Output the (X, Y) coordinate of the center of the cell containing the given text.  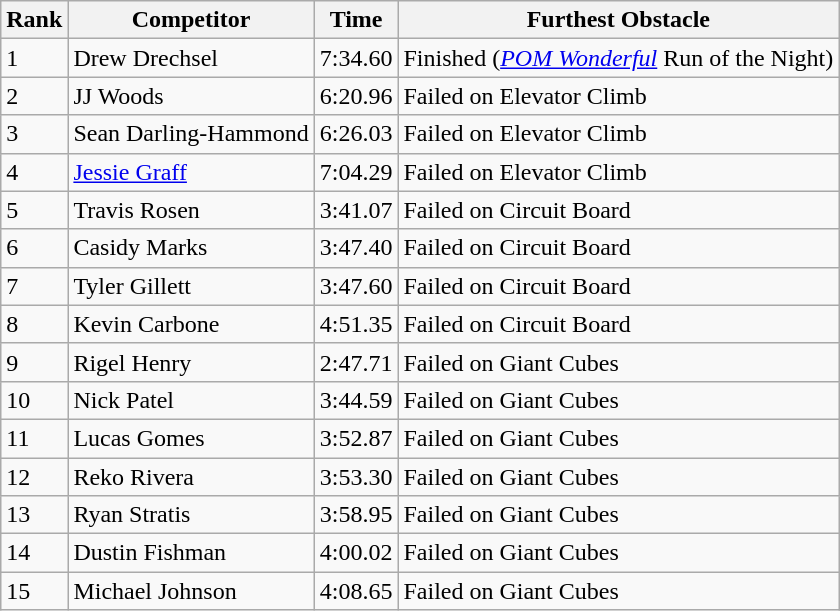
Dustin Fishman (191, 553)
6:26.03 (356, 134)
Travis Rosen (191, 210)
1 (34, 58)
JJ Woods (191, 96)
3:44.59 (356, 400)
3:58.95 (356, 515)
2:47.71 (356, 362)
Drew Drechsel (191, 58)
Kevin Carbone (191, 324)
6:20.96 (356, 96)
2 (34, 96)
Sean Darling-Hammond (191, 134)
3:53.30 (356, 477)
9 (34, 362)
4:51.35 (356, 324)
10 (34, 400)
3:52.87 (356, 438)
Finished (POM Wonderful Run of the Night) (618, 58)
6 (34, 248)
Rigel Henry (191, 362)
3 (34, 134)
Lucas Gomes (191, 438)
7:04.29 (356, 172)
Time (356, 20)
14 (34, 553)
Tyler Gillett (191, 286)
Furthest Obstacle (618, 20)
8 (34, 324)
Nick Patel (191, 400)
7 (34, 286)
Ryan Stratis (191, 515)
5 (34, 210)
Competitor (191, 20)
Casidy Marks (191, 248)
Michael Johnson (191, 591)
3:41.07 (356, 210)
4:00.02 (356, 553)
3:47.60 (356, 286)
4:08.65 (356, 591)
3:47.40 (356, 248)
4 (34, 172)
7:34.60 (356, 58)
12 (34, 477)
15 (34, 591)
11 (34, 438)
Reko Rivera (191, 477)
Rank (34, 20)
13 (34, 515)
Jessie Graff (191, 172)
